Provide the [x, y] coordinate of the cell's center where the given text is located.  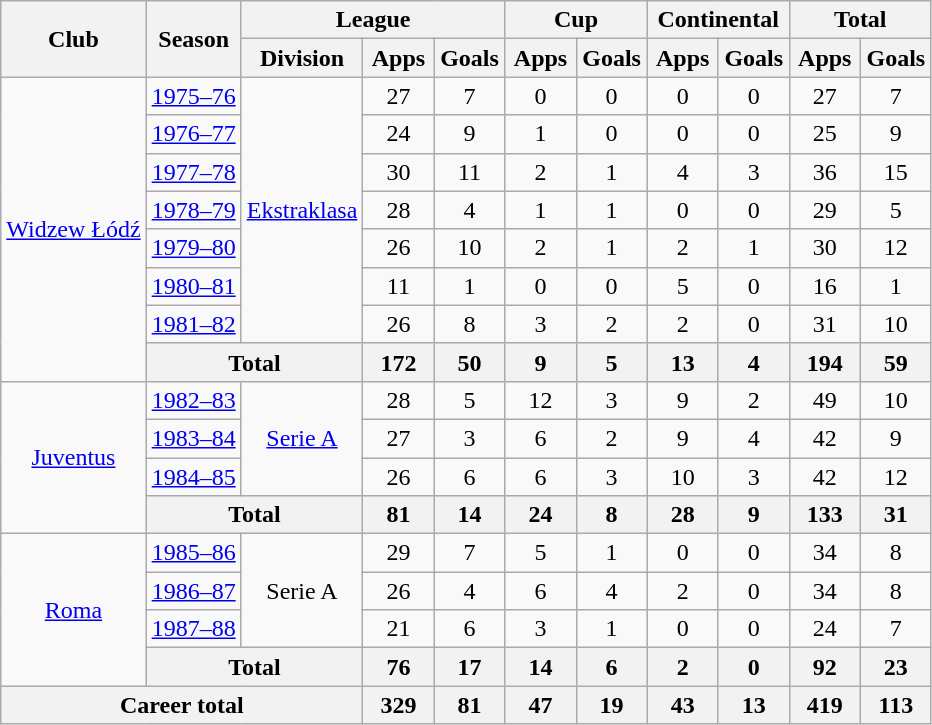
59 [896, 362]
Division [302, 58]
League [373, 20]
49 [824, 400]
21 [398, 629]
43 [682, 705]
Juventus [74, 457]
Continental [718, 20]
113 [896, 705]
Cup [576, 20]
Career total [182, 705]
1983–84 [194, 438]
17 [470, 667]
36 [824, 172]
1981–82 [194, 324]
16 [824, 286]
23 [896, 667]
1975–76 [194, 96]
Widzew Łódź [74, 229]
1977–78 [194, 172]
1978–79 [194, 210]
76 [398, 667]
1987–88 [194, 629]
329 [398, 705]
1979–80 [194, 248]
1984–85 [194, 477]
92 [824, 667]
50 [470, 362]
19 [612, 705]
Roma [74, 610]
Season [194, 39]
15 [896, 172]
419 [824, 705]
1980–81 [194, 286]
25 [824, 134]
133 [824, 515]
194 [824, 362]
1985–86 [194, 553]
47 [540, 705]
172 [398, 362]
Ekstraklasa [302, 210]
1976–77 [194, 134]
1982–83 [194, 400]
1986–87 [194, 591]
Club [74, 39]
